For the text-containing cell, return its midpoint in [x, y] coordinate format. 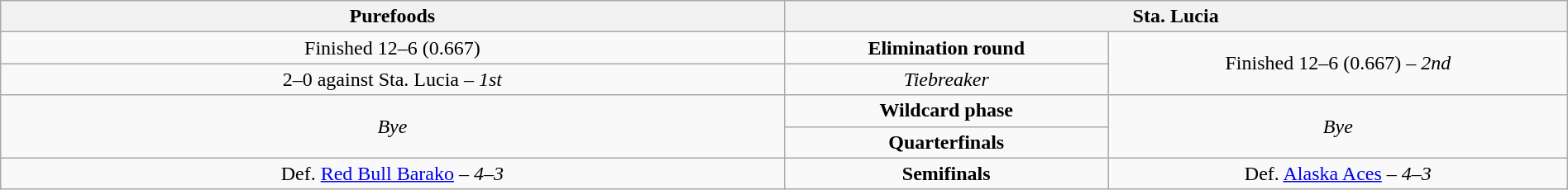
Finished 12–6 (0.667) – 2nd [1338, 64]
Def. Red Bull Barako – 4–3 [392, 173]
Quarterfinals [946, 142]
Tiebreaker [946, 79]
2–0 against Sta. Lucia – 1st [392, 79]
Finished 12–6 (0.667) [392, 48]
Sta. Lucia [1176, 17]
Def. Alaska Aces – 4–3 [1338, 173]
Elimination round [946, 48]
Purefoods [392, 17]
Semifinals [946, 173]
Wildcard phase [946, 111]
